Locate the cell with the specified text and output its [x, y] center coordinate. 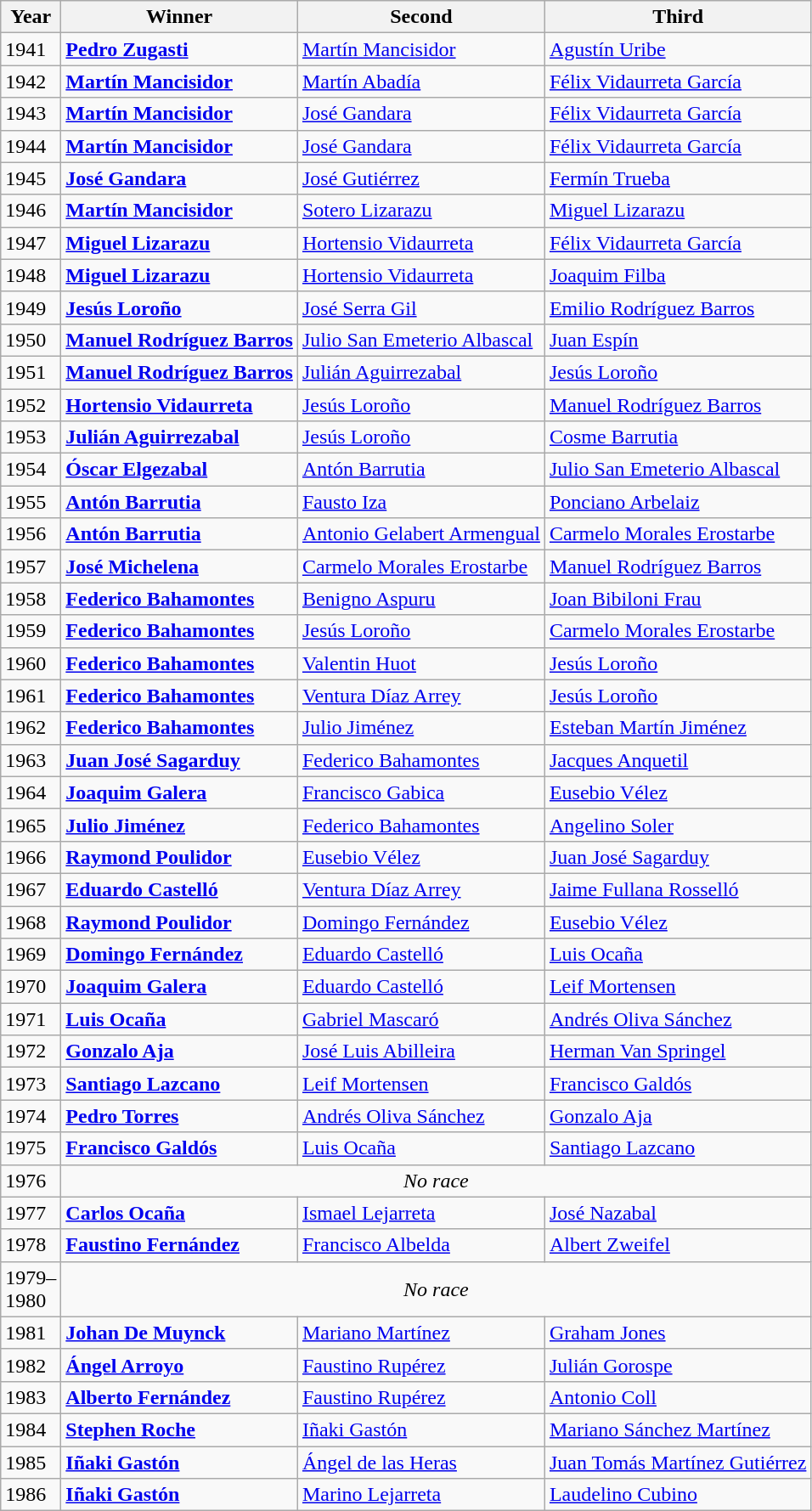
Stephen Roche [180, 1429]
Martín Abadía [421, 82]
1949 [31, 307]
Laudelino Cubino [678, 1495]
1963 [31, 760]
José Serra Gil [421, 307]
1952 [31, 405]
1966 [31, 857]
1955 [31, 502]
1954 [31, 470]
Carlos Ocaña [180, 1213]
Herman Van Springel [678, 1051]
Fermín Trueba [678, 178]
José Gutiérrez [421, 178]
Pedro Zugasti [180, 49]
Ismael Lejarreta [421, 1213]
1985 [31, 1462]
Francisco Albelda [421, 1245]
Faustino Fernández [180, 1245]
1974 [31, 1116]
Sotero Lizarazu [421, 211]
1947 [31, 243]
1986 [31, 1495]
1981 [31, 1333]
1941 [31, 49]
1969 [31, 955]
Johan De Muynck [180, 1333]
1984 [31, 1429]
Graham Jones [678, 1333]
Juan Tomás Martínez Gutiérrez [678, 1462]
1978 [31, 1245]
1970 [31, 987]
Ponciano Arbelaiz [678, 502]
Emilio Rodríguez Barros [678, 307]
1953 [31, 437]
1975 [31, 1148]
Agustín Uribe [678, 49]
Alberto Fernández [180, 1397]
Joaquim Filba [678, 275]
1977 [31, 1213]
Benigno Aspuru [421, 599]
1971 [31, 1019]
Julián Gorospe [678, 1365]
Cosme Barrutia [678, 437]
1943 [31, 114]
1964 [31, 792]
Joan Bibiloni Frau [678, 599]
Ángel de las Heras [421, 1462]
José Luis Abilleira [421, 1051]
Esteban Martín Jiménez [678, 728]
Third [678, 17]
Mariano Martínez [421, 1333]
1958 [31, 599]
1965 [31, 825]
1951 [31, 372]
1968 [31, 922]
1983 [31, 1397]
Juan Espín [678, 340]
1942 [31, 82]
1960 [31, 663]
1973 [31, 1084]
1972 [31, 1051]
José Michelena [180, 567]
1956 [31, 534]
1946 [31, 211]
Mariano Sánchez Martínez [678, 1429]
Gabriel Mascaró [421, 1019]
1979–1980 [31, 1289]
1962 [31, 728]
Jacques Anquetil [678, 760]
Angelino Soler [678, 825]
1944 [31, 146]
Winner [180, 17]
Pedro Torres [180, 1116]
Antonio Gelabert Armengual [421, 534]
Albert Zweifel [678, 1245]
1957 [31, 567]
1950 [31, 340]
1945 [31, 178]
1982 [31, 1365]
Francisco Gabica [421, 792]
1948 [31, 275]
Antonio Coll [678, 1397]
Second [421, 17]
Year [31, 17]
Jaime Fullana Rosselló [678, 889]
1967 [31, 889]
Ángel Arroyo [180, 1365]
Fausto Iza [421, 502]
1961 [31, 696]
Marino Lejarreta [421, 1495]
Óscar Elgezabal [180, 470]
Valentin Huot [421, 663]
1959 [31, 631]
José Nazabal [678, 1213]
1976 [31, 1181]
